Capture the cell that displays the provided text and extract its [X, Y] central coordinate. 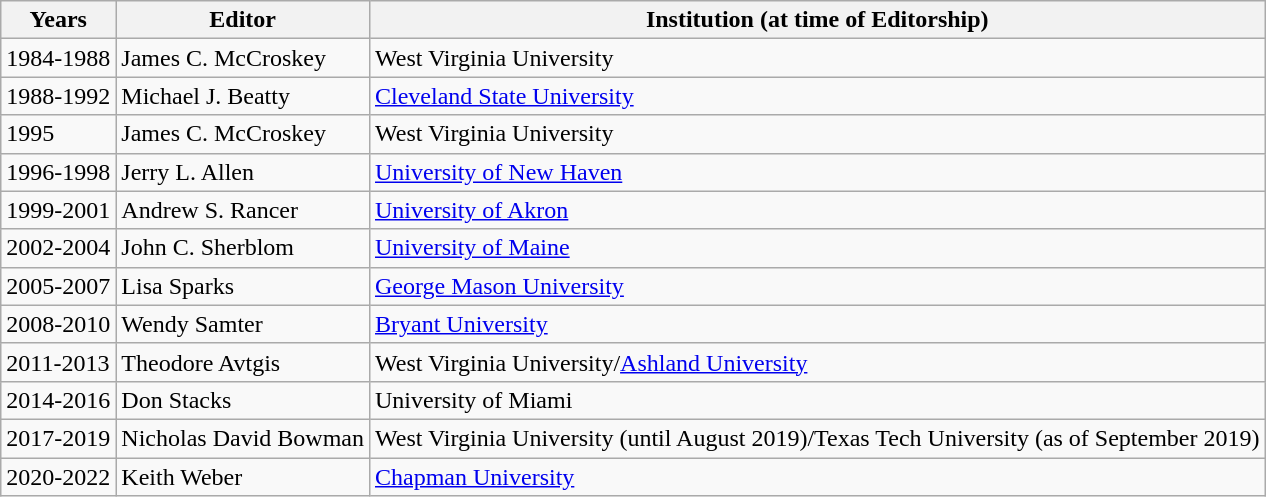
Lisa Sparks [243, 286]
2017-2019 [58, 438]
West Virginia University (until August 2019)/Texas Tech University (as of September 2019) [817, 438]
Institution (at time of Editorship) [817, 20]
Don Stacks [243, 400]
2002-2004 [58, 248]
1984-1988 [58, 58]
University of New Haven [817, 172]
Michael J. Beatty [243, 96]
Wendy Samter [243, 324]
1988-1992 [58, 96]
George Mason University [817, 286]
Cleveland State University [817, 96]
2020-2022 [58, 477]
Jerry L. Allen [243, 172]
1996-1998 [58, 172]
2005-2007 [58, 286]
University of Miami [817, 400]
1995 [58, 134]
Chapman University [817, 477]
University of Akron [817, 210]
University of Maine [817, 248]
1999-2001 [58, 210]
Keith Weber [243, 477]
2011-2013 [58, 362]
Editor [243, 20]
Bryant University [817, 324]
Theodore Avtgis [243, 362]
Andrew S. Rancer [243, 210]
John C. Sherblom [243, 248]
Nicholas David Bowman [243, 438]
West Virginia University/Ashland University [817, 362]
Years [58, 20]
2008-2010 [58, 324]
2014-2016 [58, 400]
